Determine the [x, y] coordinate at the center of the cell enclosing the given text.  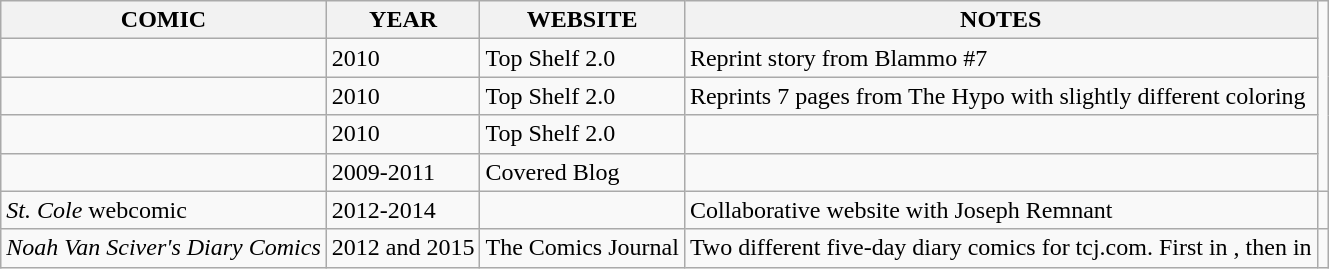
St. Cole webcomic [164, 210]
Reprints 7 pages from The Hypo with slightly different coloring [1000, 96]
WEBSITE [582, 20]
Two different five-day diary comics for tcj.com. First in , then in [1000, 248]
2009-2011 [403, 172]
Collaborative website with Joseph Remnant [1000, 210]
YEAR [403, 20]
Reprint story from Blammo #7 [1000, 58]
2012 and 2015 [403, 248]
2012-2014 [403, 210]
The Comics Journal [582, 248]
COMIC [164, 20]
Covered Blog [582, 172]
NOTES [1000, 20]
Noah Van Sciver's Diary Comics [164, 248]
